Pinpoint the cell where the given text exists, returning its (x, y) midpoint coordinate. 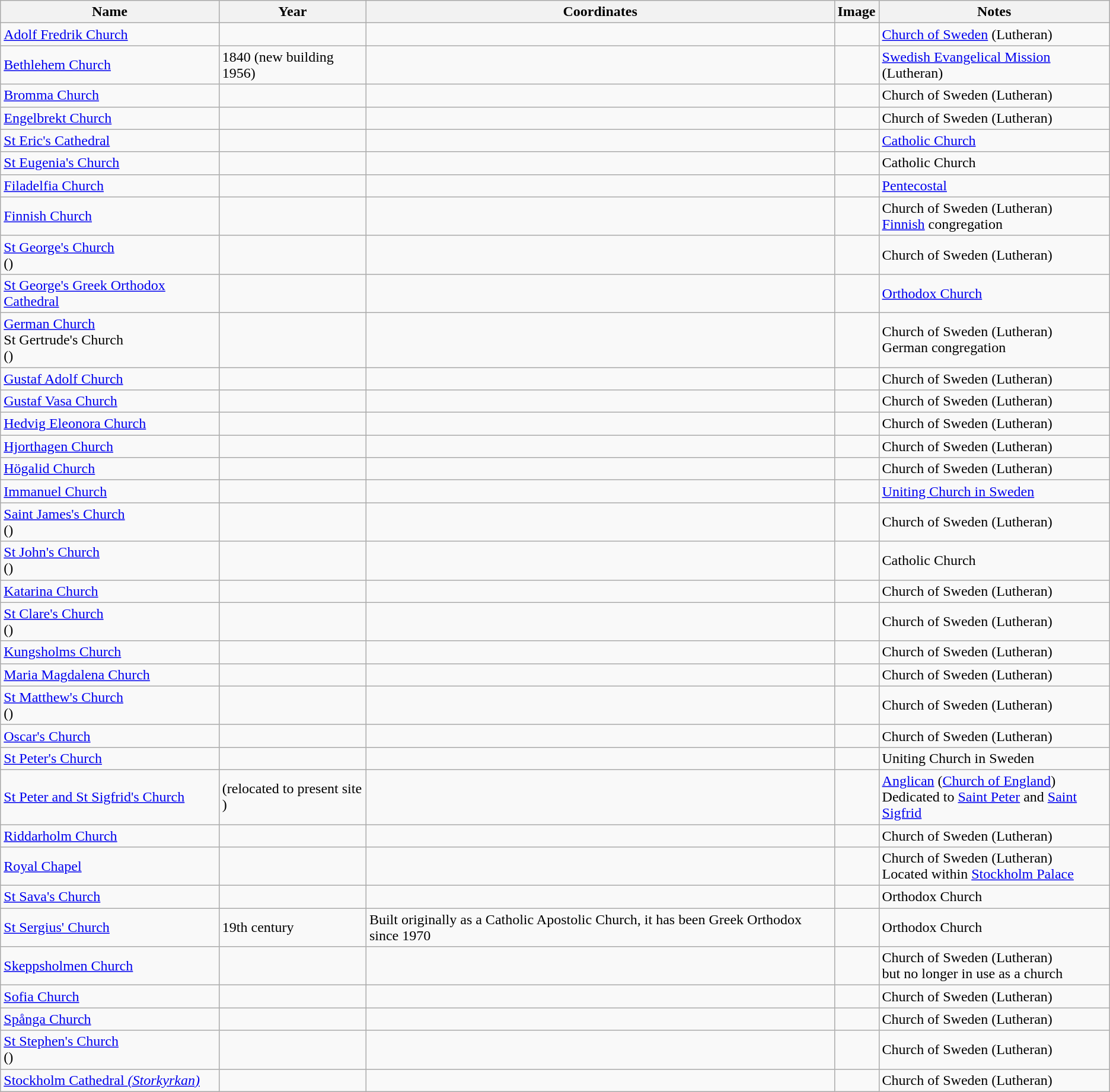
Oscar's Church (110, 736)
Image (856, 12)
Spånga Church (110, 1019)
Gustaf Adolf Church (110, 379)
Hjorthagen Church (110, 446)
Sofia Church (110, 997)
Hedvig Eleonora Church (110, 424)
St George's Greek Orthodox Cathedral (110, 293)
Högalid Church (110, 469)
St Clare's Church() (110, 621)
Built originally as a Catholic Apostolic Church, it has been Greek Orthodox since 1970 (600, 927)
Engelbrekt Church (110, 118)
St John's Church() (110, 561)
Finnish Church (110, 216)
19th century (292, 927)
St Stephen's Church() (110, 1049)
Anglican (Church of England)Dedicated to Saint Peter and Saint Sigfrid (994, 797)
Maria Magdalena Church (110, 675)
Filadelfia Church (110, 186)
St George's Church() (110, 255)
Bromma Church (110, 95)
Coordinates (600, 12)
St Matthew's Church() (110, 705)
1840 (new building 1956) (292, 65)
Royal Chapel (110, 867)
Riddarholm Church (110, 835)
Year (292, 12)
(relocated to present site ) (292, 797)
Gustaf Vasa Church (110, 401)
St Sergius' Church (110, 927)
Saint James's Church() (110, 522)
Immanuel Church (110, 491)
St Eugenia's Church (110, 163)
Kungsholms Church (110, 652)
German ChurchSt Gertrude's Church() (110, 340)
St Eric's Cathedral (110, 141)
Katarina Church (110, 591)
Adolf Fredrik Church (110, 34)
Swedish Evangelical Mission (Lutheran) (994, 65)
Church of Sweden (Lutheran)but no longer in use as a church (994, 966)
Stockholm Cathedral (Storkyrkan) (110, 1080)
Bethlehem Church (110, 65)
St Peter and St Sigfrid's Church (110, 797)
St Sava's Church (110, 897)
Skeppsholmen Church (110, 966)
Church of Sweden (Lutheran)German congregation (994, 340)
Pentecostal (994, 186)
Church of Sweden (Lutheran)Located within Stockholm Palace (994, 867)
Name (110, 12)
St Peter's Church (110, 758)
Church of Sweden (Lutheran)Finnish congregation (994, 216)
Notes (994, 12)
